Extract the [X, Y] coordinate from the center of the cell holding the provided text.  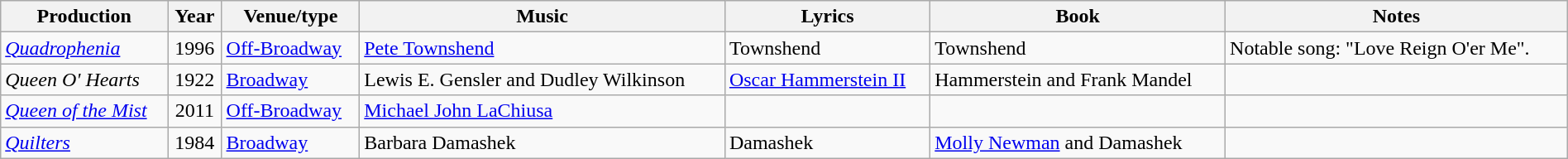
Notes [1397, 17]
Year [195, 17]
Molly Newman and Damashek [1078, 142]
Quilters [84, 142]
Oscar Hammerstein II [827, 79]
Barbara Damashek [543, 142]
Hammerstein and Frank Mandel [1078, 79]
Lyrics [827, 17]
Production [84, 17]
Notable song: "Love Reign O'er Me". [1397, 48]
1922 [195, 79]
1984 [195, 142]
Pete Townshend [543, 48]
1996 [195, 48]
Lewis E. Gensler and Dudley Wilkinson [543, 79]
Queen of the Mist [84, 111]
Michael John LaChiusa [543, 111]
2011 [195, 111]
Book [1078, 17]
Music [543, 17]
Venue/type [291, 17]
Damashek [827, 142]
Quadrophenia [84, 48]
Queen O' Hearts [84, 79]
